Locate the cell with the specified text and output its (X, Y) center coordinate. 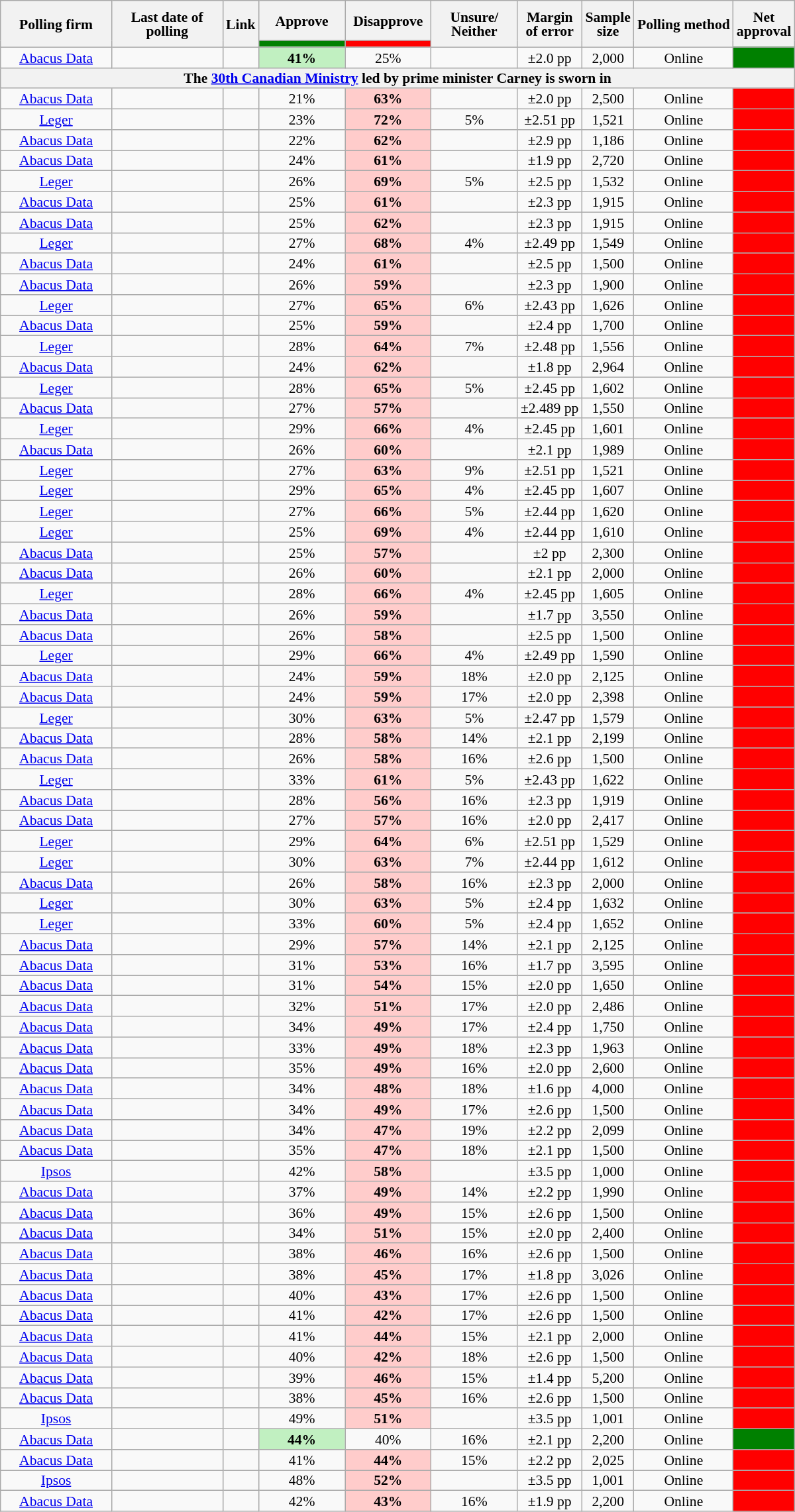
4,000 (608, 1089)
2,417 (608, 820)
22% (302, 140)
1,529 (608, 841)
1,990 (608, 1191)
2,400 (608, 1232)
1,612 (608, 861)
1,650 (608, 986)
9% (474, 470)
21% (302, 99)
1,549 (608, 243)
Link (241, 24)
1,590 (608, 656)
2,486 (608, 1006)
2,199 (608, 738)
2,025 (608, 1460)
Approve (302, 21)
Polling method (684, 24)
Unsure/Neither (474, 24)
2,398 (608, 697)
The 30th Canadian Ministry led by prime minister Carney is sworn in (397, 78)
1,607 (608, 490)
±2.9 pp (550, 140)
±2.48 pp (550, 346)
1,532 (608, 182)
5,200 (608, 1377)
68% (388, 243)
1,620 (608, 512)
1,632 (608, 902)
1,626 (608, 305)
±1.4 pp (550, 1377)
±1.6 pp (550, 1089)
1,622 (608, 779)
1,601 (608, 429)
1,900 (608, 285)
±2.489 pp (550, 408)
52% (388, 1480)
Polling firm (56, 24)
1,652 (608, 924)
1,963 (608, 1047)
±2 pp (550, 553)
54% (388, 986)
Last date of polling (167, 24)
Netapproval (765, 24)
36% (302, 1213)
23% (302, 119)
1,602 (608, 387)
2,964 (608, 367)
1,919 (608, 800)
37% (302, 1191)
2,600 (608, 1068)
1,579 (608, 717)
1,610 (608, 531)
Disapprove (388, 21)
2,500 (608, 99)
Samplesize (608, 24)
1,989 (608, 449)
32% (302, 1006)
2,720 (608, 160)
1,605 (608, 594)
56% (388, 800)
39% (302, 1377)
1,186 (608, 140)
1,750 (608, 1027)
19% (474, 1130)
1,700 (608, 326)
72% (388, 119)
Marginof error (550, 24)
1,000 (608, 1171)
1,550 (608, 408)
3,026 (608, 1275)
3,595 (608, 965)
2,099 (608, 1130)
3,550 (608, 615)
2,300 (608, 553)
1,556 (608, 346)
±2.47 pp (550, 717)
53% (388, 965)
